Determine the [X, Y] coordinate at the center of the cell enclosing the given text.  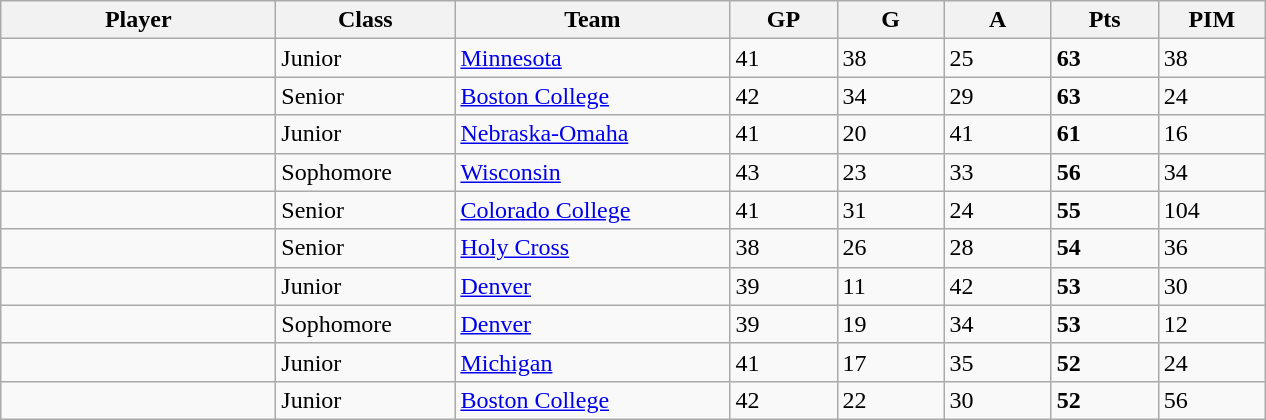
GP [784, 20]
54 [1104, 248]
23 [890, 172]
19 [890, 324]
Pts [1104, 20]
43 [784, 172]
11 [890, 286]
Michigan [592, 362]
17 [890, 362]
31 [890, 210]
Nebraska-Omaha [592, 134]
29 [998, 96]
Colorado College [592, 210]
22 [890, 400]
Team [592, 20]
G [890, 20]
20 [890, 134]
28 [998, 248]
55 [1104, 210]
36 [1212, 248]
PIM [1212, 20]
61 [1104, 134]
A [998, 20]
33 [998, 172]
16 [1212, 134]
Wisconsin [592, 172]
26 [890, 248]
Class [366, 20]
Holy Cross [592, 248]
Minnesota [592, 58]
35 [998, 362]
104 [1212, 210]
12 [1212, 324]
Player [138, 20]
25 [998, 58]
